Return the [x, y] coordinate for the center point of the cell that contains the specified text.  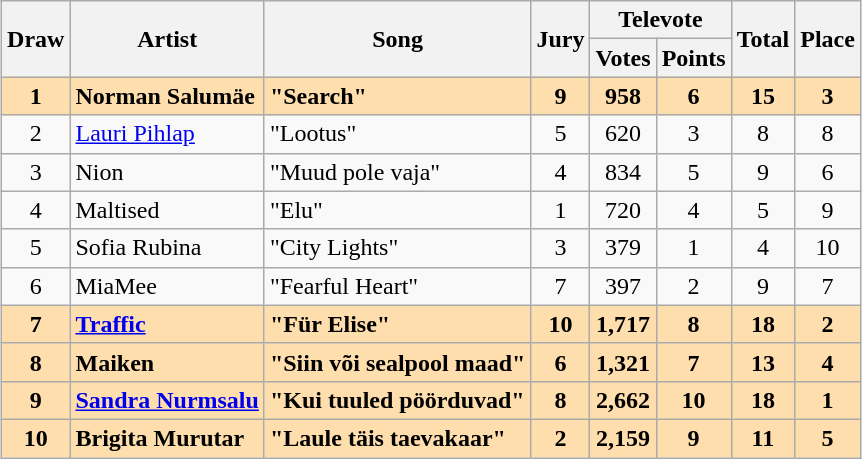
Artist [167, 39]
379 [623, 248]
MiaMee [167, 286]
"City Lights" [397, 248]
Place [828, 39]
Votes [623, 58]
"Lootus" [397, 134]
"Elu" [397, 210]
Norman Salumäe [167, 96]
Draw [36, 39]
Maltised [167, 210]
Nion [167, 172]
13 [763, 362]
1,321 [623, 362]
"Laule täis taevakaar" [397, 438]
2,159 [623, 438]
11 [763, 438]
"Kui tuuled pöörduvad" [397, 400]
Lauri Pihlap [167, 134]
Total [763, 39]
"Fearful Heart" [397, 286]
2,662 [623, 400]
15 [763, 96]
1,717 [623, 324]
Jury [560, 39]
"Für Elise" [397, 324]
720 [623, 210]
Sandra Nurmsalu [167, 400]
620 [623, 134]
Song [397, 39]
397 [623, 286]
958 [623, 96]
Brigita Murutar [167, 438]
Traffic [167, 324]
Sofia Rubina [167, 248]
"Siin või sealpool maad" [397, 362]
Points [694, 58]
834 [623, 172]
"Search" [397, 96]
Televote [660, 20]
Maiken [167, 362]
"Muud pole vaja" [397, 172]
